Detect which cell encompasses the target text, then output its [X, Y] center coordinate. 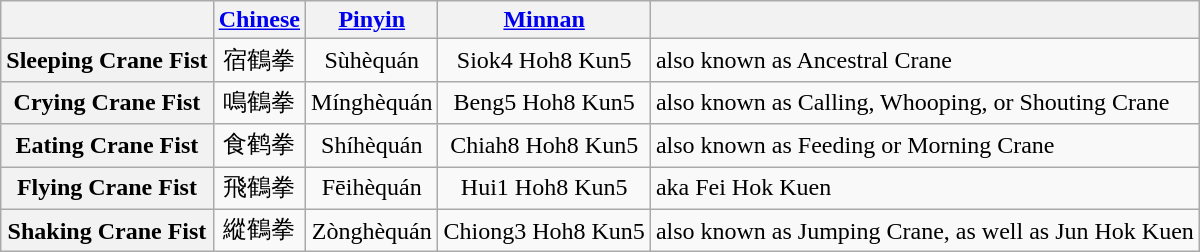
鳴鶴拳 [259, 102]
Eating Crane Fist [107, 146]
Crying Crane Fist [107, 102]
Pinyin [372, 20]
Hui1 Hoh8 Kun5 [544, 188]
宿鶴拳 [259, 60]
also known as Feeding or Morning Crane [924, 146]
Chiah8 Hoh8 Kun5 [544, 146]
Beng5 Hoh8 Kun5 [544, 102]
Siok4 Hoh8 Kun5 [544, 60]
飛鶴拳 [259, 188]
Sleeping Crane Fist [107, 60]
also known as Calling, Whooping, or Shouting Crane [924, 102]
Chiong3 Hoh8 Kun5 [544, 230]
Chinese [259, 20]
Zònghèquán [372, 230]
Minnan [544, 20]
aka Fei Hok Kuen [924, 188]
Fēihèquán [372, 188]
also known as Jumping Crane, as well as Jun Hok Kuen [924, 230]
Sùhèquán [372, 60]
Flying Crane Fist [107, 188]
Shaking Crane Fist [107, 230]
縱鶴拳 [259, 230]
also known as Ancestral Crane [924, 60]
Shíhèquán [372, 146]
食鹤拳 [259, 146]
Mínghèquán [372, 102]
